For the text-containing cell, return its midpoint in (x, y) coordinate format. 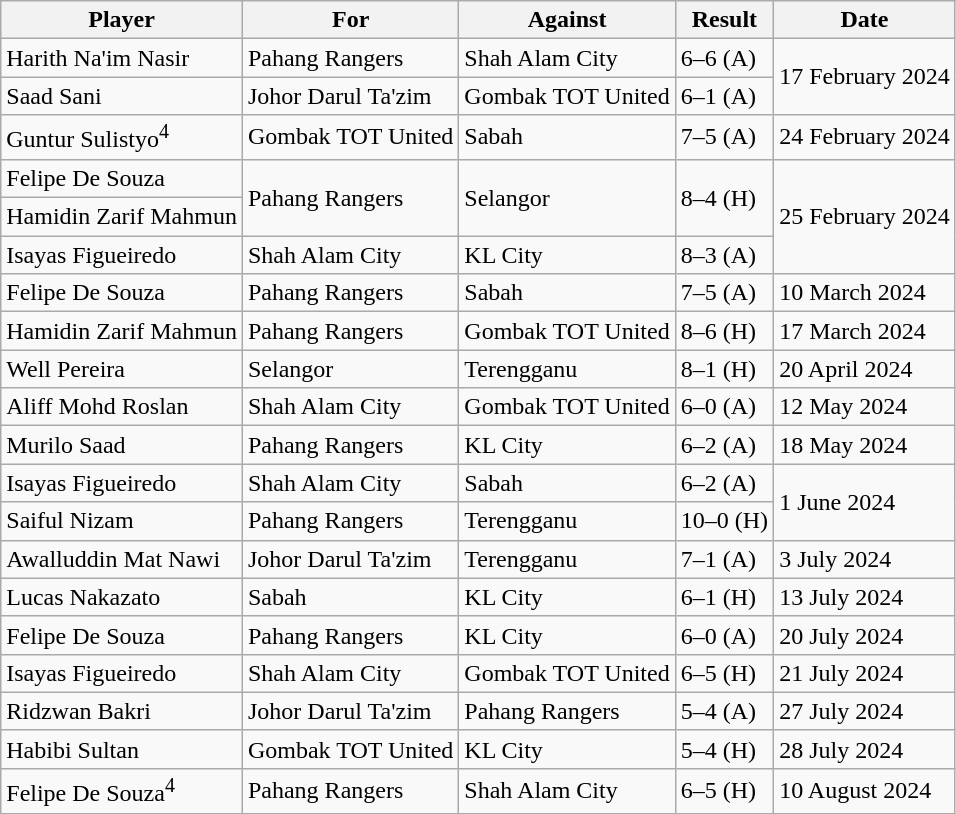
17 March 2024 (865, 331)
3 July 2024 (865, 559)
Guntur Sulistyo4 (122, 138)
Lucas Nakazato (122, 597)
Habibi Sultan (122, 749)
Saiful Nizam (122, 521)
28 July 2024 (865, 749)
1 June 2024 (865, 502)
8–1 (H) (724, 369)
20 July 2024 (865, 635)
6–1 (A) (724, 96)
Harith Na'im Nasir (122, 58)
For (350, 20)
Date (865, 20)
5–4 (H) (724, 749)
8–6 (H) (724, 331)
20 April 2024 (865, 369)
27 July 2024 (865, 711)
7–1 (A) (724, 559)
12 May 2024 (865, 407)
13 July 2024 (865, 597)
Player (122, 20)
Awalluddin Mat Nawi (122, 559)
Against (567, 20)
6–1 (H) (724, 597)
Saad Sani (122, 96)
6–6 (A) (724, 58)
10–0 (H) (724, 521)
18 May 2024 (865, 445)
10 March 2024 (865, 293)
5–4 (A) (724, 711)
17 February 2024 (865, 77)
Murilo Saad (122, 445)
25 February 2024 (865, 216)
21 July 2024 (865, 673)
8–4 (H) (724, 197)
Felipe De Souza4 (122, 790)
Result (724, 20)
Aliff Mohd Roslan (122, 407)
Ridzwan Bakri (122, 711)
24 February 2024 (865, 138)
8–3 (A) (724, 255)
Well Pereira (122, 369)
10 August 2024 (865, 790)
